From the cell containing the given text, extract its center point as (x, y) coordinate. 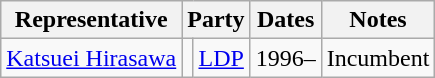
Dates (286, 20)
Notes (378, 20)
Incumbent (378, 58)
Representative (92, 20)
LDP (222, 58)
1996– (286, 58)
Party (216, 20)
Katsuei Hirasawa (92, 58)
